Scan for the cell matching the given text and deliver its (X, Y) coordinate at center. 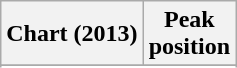
Chart (2013) (72, 34)
Peakposition (189, 34)
